Identify which cell holds the provided text, then report its (x, y) central coordinate. 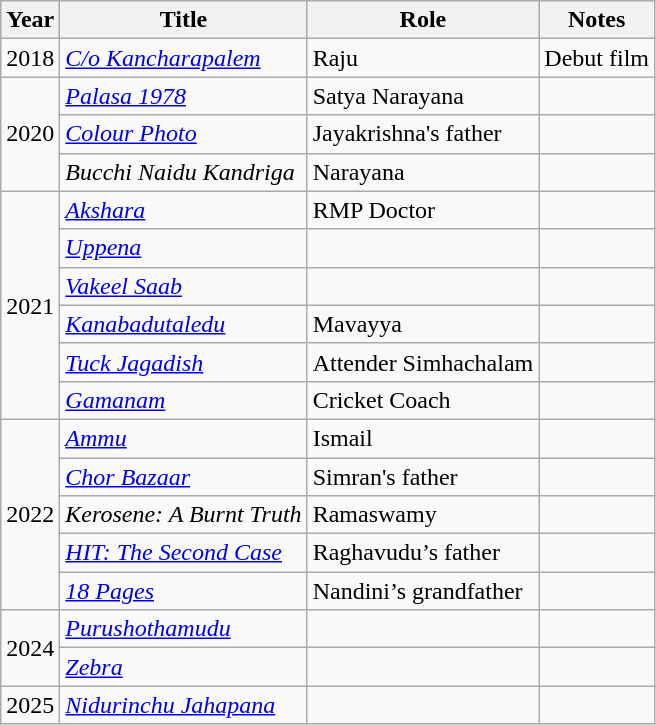
Jayakrishna's father (423, 134)
Akshara (184, 210)
HIT: The Second Case (184, 553)
2022 (30, 514)
Gamanam (184, 400)
Kerosene: A Burnt Truth (184, 515)
Debut film (597, 58)
Bucchi Naidu Kandriga (184, 172)
Year (30, 20)
Kanabadutaledu (184, 324)
Colour Photo (184, 134)
2025 (30, 705)
Satya Narayana (423, 96)
2020 (30, 134)
18 Pages (184, 591)
Attender Simhachalam (423, 362)
Cricket Coach (423, 400)
Vakeel Saab (184, 286)
Role (423, 20)
Ammu (184, 438)
Mavayya (423, 324)
Raju (423, 58)
C/o Kancharapalem (184, 58)
Simran's father (423, 477)
Zebra (184, 667)
Uppena (184, 248)
Purushothamudu (184, 629)
Palasa 1978 (184, 96)
Notes (597, 20)
Ismail (423, 438)
Tuck Jagadish (184, 362)
Nandini’s grandfather (423, 591)
Title (184, 20)
Chor Bazaar (184, 477)
Narayana (423, 172)
2024 (30, 648)
Raghavudu’s father (423, 553)
Ramaswamy (423, 515)
2018 (30, 58)
Nidurinchu Jahapana (184, 705)
2021 (30, 305)
RMP Doctor (423, 210)
